Find where the given text appears and provide that cell's center as [X, Y] coordinate. 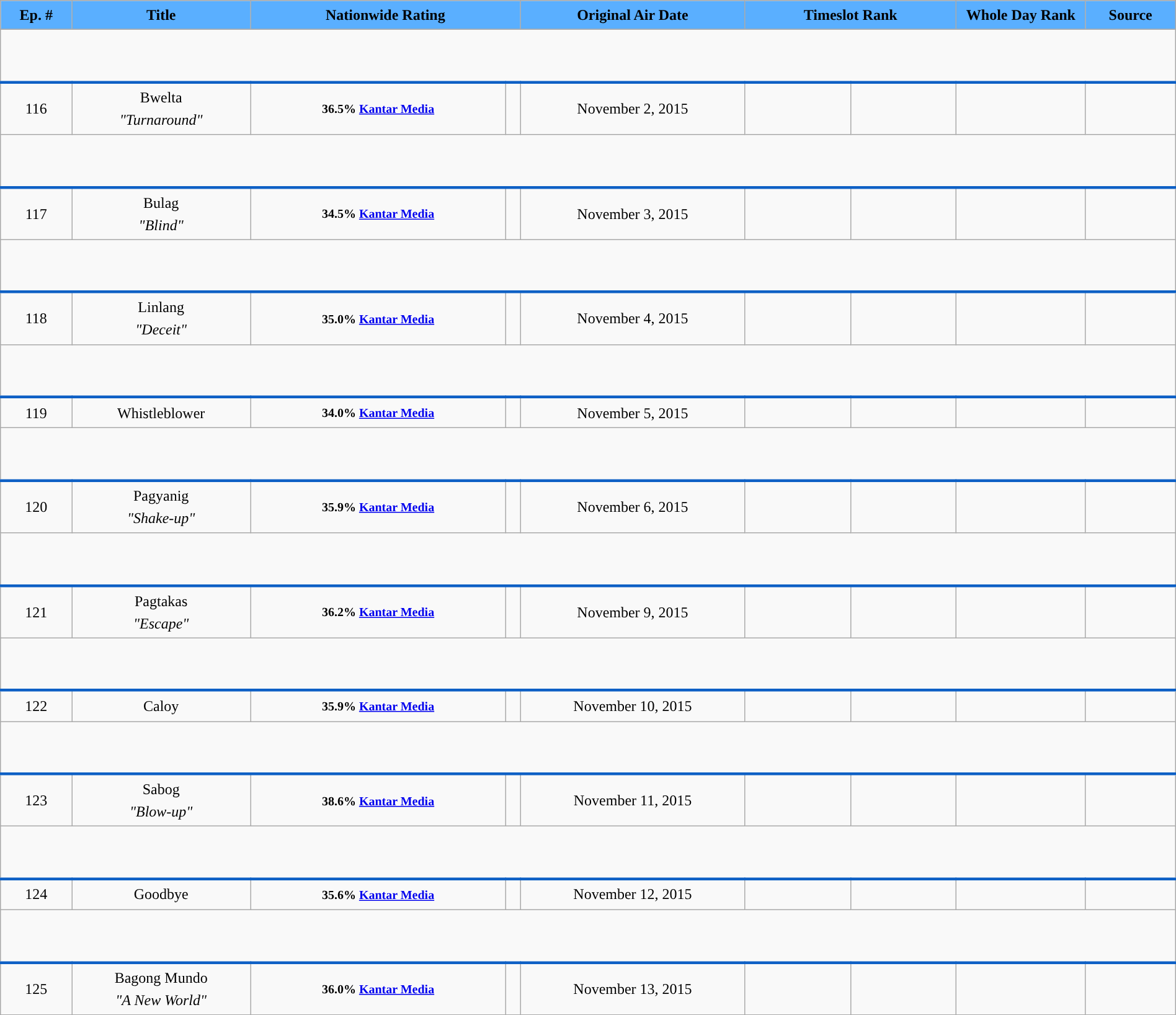
123 [36, 800]
121 [36, 612]
November 13, 2015 [633, 989]
35.6% Kantar Media [378, 894]
Whistleblower [161, 413]
Nationwide Rating [386, 15]
November 4, 2015 [633, 319]
November 9, 2015 [633, 612]
Pagtakas "Escape" [161, 612]
November 5, 2015 [633, 413]
36.2% Kantar Media [378, 612]
122 [36, 706]
35.0% Kantar Media [378, 319]
Bulag "Blind" [161, 213]
117 [36, 213]
Linlang "Deceit" [161, 319]
November 6, 2015 [633, 506]
36.0% Kantar Media [378, 989]
Title [161, 15]
November 2, 2015 [633, 108]
38.6% Kantar Media [378, 800]
Source [1130, 15]
Pagyanig "Shake-up" [161, 506]
Sabog "Blow-up" [161, 800]
Timeslot Rank [851, 15]
34.0% Kantar Media [378, 413]
November 3, 2015 [633, 213]
116 [36, 108]
Whole Day Rank [1021, 15]
118 [36, 319]
124 [36, 894]
Bwelta "Turnaround" [161, 108]
119 [36, 413]
November 10, 2015 [633, 706]
November 11, 2015 [633, 800]
125 [36, 989]
120 [36, 506]
Bagong Mundo "A New World" [161, 989]
November 12, 2015 [633, 894]
34.5% Kantar Media [378, 213]
Ep. # [36, 15]
36.5% Kantar Media [378, 108]
Goodbye [161, 894]
Original Air Date [633, 15]
Caloy [161, 706]
